Capture the cell that displays the provided text and extract its (x, y) central coordinate. 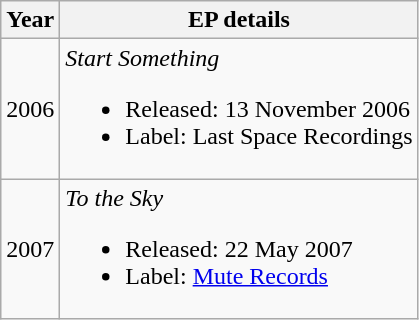
Year (30, 20)
To the SkyReleased: 22 May 2007Label: Mute Records (239, 249)
Start SomethingReleased: 13 November 2006Label: Last Space Recordings (239, 109)
EP details (239, 20)
2006 (30, 109)
2007 (30, 249)
